Provide the (X, Y) coordinate of the cell's center where the given text is located.  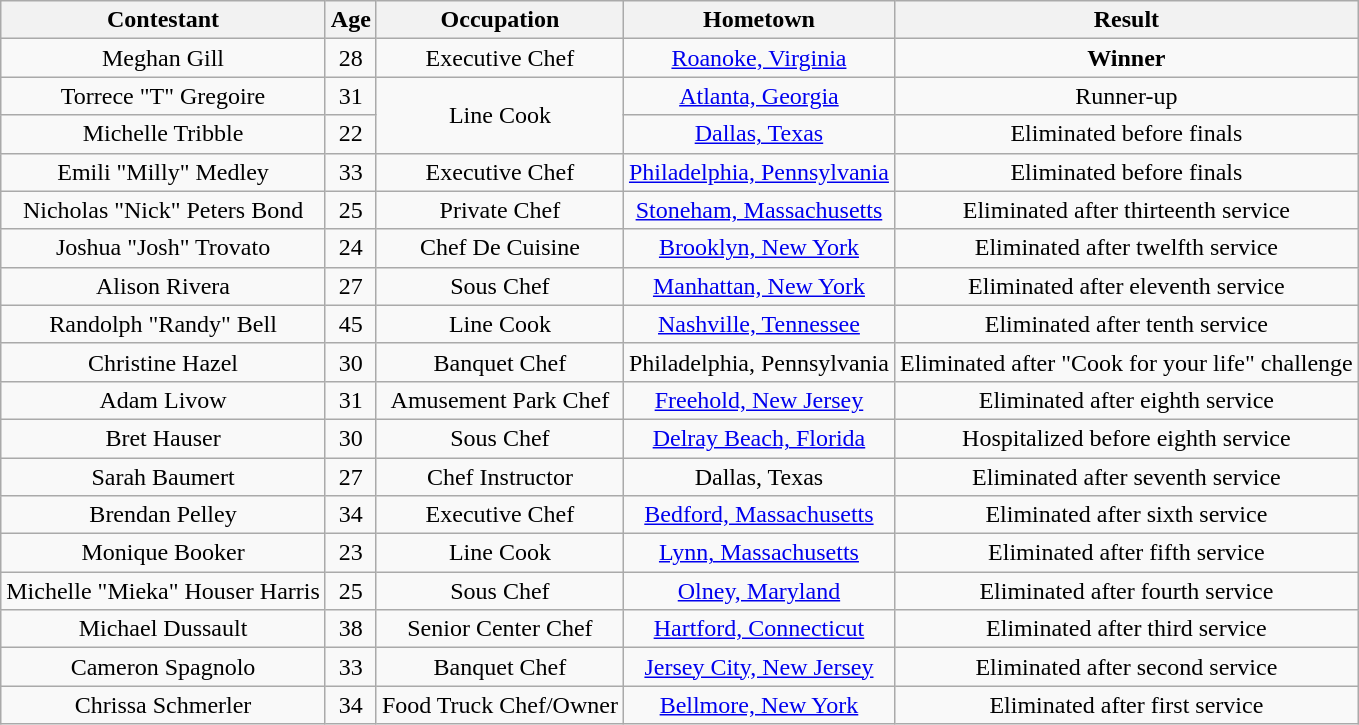
Contestant (164, 20)
Hospitalized before eighth service (1126, 438)
Monique Booker (164, 553)
Brooklyn, New York (758, 248)
Eliminated after thirteenth service (1126, 210)
Eliminated after eleventh service (1126, 286)
Michelle "Mieka" Houser Harris (164, 591)
Age (350, 20)
Christine Hazel (164, 362)
Eliminated after eighth service (1126, 400)
Sarah Baumert (164, 477)
Brendan Pelley (164, 515)
Jersey City, New Jersey (758, 667)
Winner (1126, 58)
Eliminated after sixth service (1126, 515)
Occupation (500, 20)
Atlanta, Georgia (758, 96)
Eliminated after twelfth service (1126, 248)
Nashville, Tennessee (758, 324)
Delray Beach, Florida (758, 438)
Adam Livow (164, 400)
Runner-up (1126, 96)
Result (1126, 20)
22 (350, 134)
Eliminated after seventh service (1126, 477)
Emili "Milly" Medley (164, 172)
Eliminated after second service (1126, 667)
Bret Hauser (164, 438)
38 (350, 629)
Bedford, Massachusetts (758, 515)
28 (350, 58)
Eliminated after "Cook for your life" challenge (1126, 362)
Olney, Maryland (758, 591)
Eliminated after first service (1126, 705)
Amusement Park Chef (500, 400)
Private Chef (500, 210)
Chrissa Schmerler (164, 705)
Eliminated after fifth service (1126, 553)
45 (350, 324)
24 (350, 248)
Torrece "T" Gregoire (164, 96)
Eliminated after fourth service (1126, 591)
Stoneham, Massachusetts (758, 210)
Meghan Gill (164, 58)
Chef Instructor (500, 477)
Eliminated after third service (1126, 629)
Alison Rivera (164, 286)
Hometown (758, 20)
Freehold, New Jersey (758, 400)
Joshua "Josh" Trovato (164, 248)
Senior Center Chef (500, 629)
23 (350, 553)
Cameron Spagnolo (164, 667)
Randolph "Randy" Bell (164, 324)
Chef De Cuisine (500, 248)
Food Truck Chef/Owner (500, 705)
Manhattan, New York (758, 286)
Bellmore, New York (758, 705)
Roanoke, Virginia (758, 58)
Michael Dussault (164, 629)
Michelle Tribble (164, 134)
Nicholas "Nick" Peters Bond (164, 210)
Lynn, Massachusetts (758, 553)
Hartford, Connecticut (758, 629)
Eliminated after tenth service (1126, 324)
